Determine the [x, y] coordinate at the center of the cell enclosing the given text.  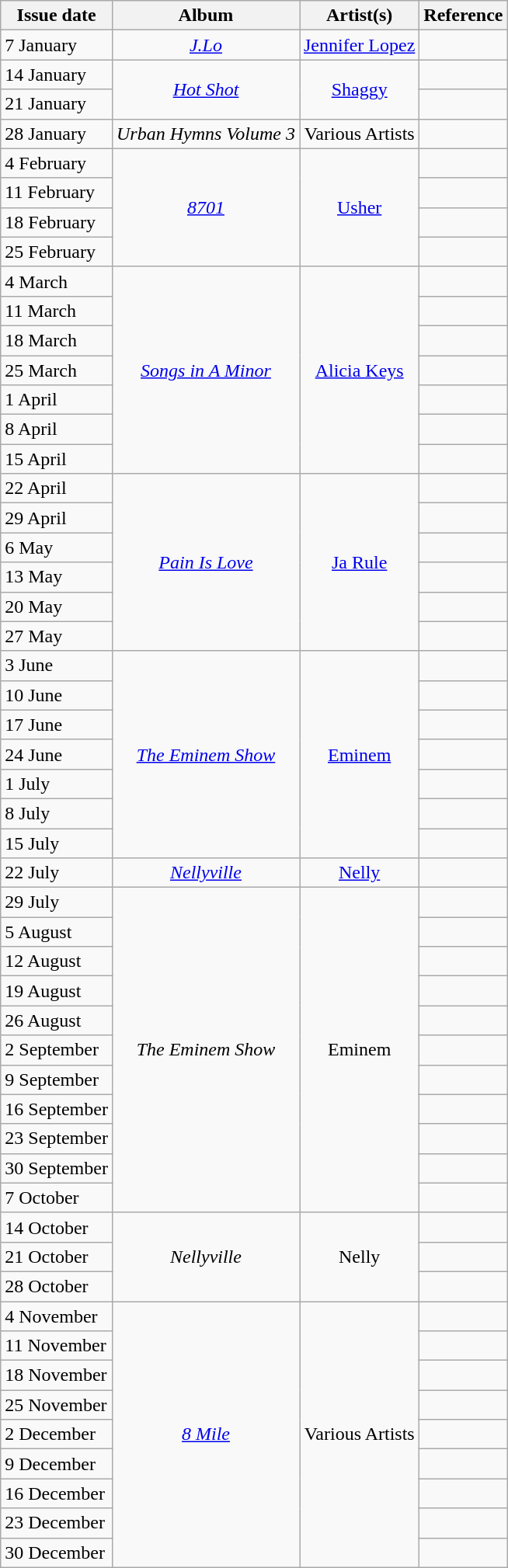
18 February [57, 222]
25 February [57, 252]
Artist(s) [360, 16]
4 February [57, 163]
29 July [57, 902]
Jennifer Lopez [360, 45]
5 August [57, 932]
4 March [57, 281]
21 January [57, 104]
28 January [57, 134]
8701 [205, 207]
4 November [57, 1316]
20 May [57, 607]
13 May [57, 577]
3 June [57, 666]
19 August [57, 991]
24 June [57, 754]
27 May [57, 636]
8 April [57, 429]
Songs in A Minor [205, 370]
9 December [57, 1464]
21 October [57, 1257]
11 March [57, 311]
18 November [57, 1375]
J.Lo [205, 45]
Ja Rule [360, 562]
29 April [57, 518]
28 October [57, 1286]
Album [205, 16]
30 December [57, 1552]
Pain Is Love [205, 562]
30 September [57, 1168]
Reference [463, 16]
11 February [57, 193]
14 January [57, 75]
16 September [57, 1109]
7 October [57, 1198]
11 November [57, 1346]
1 April [57, 400]
Urban Hymns Volume 3 [205, 134]
Usher [360, 207]
14 October [57, 1227]
10 June [57, 695]
25 November [57, 1405]
8 July [57, 813]
7 January [57, 45]
22 July [57, 873]
Issue date [57, 16]
17 June [57, 725]
6 May [57, 548]
2 September [57, 1050]
2 December [57, 1434]
26 August [57, 1020]
15 April [57, 459]
23 September [57, 1139]
1 July [57, 784]
12 August [57, 961]
22 April [57, 488]
Shaggy [360, 89]
Hot Shot [205, 89]
25 March [57, 370]
9 September [57, 1080]
23 December [57, 1523]
15 July [57, 843]
18 March [57, 340]
8 Mile [205, 1435]
16 December [57, 1493]
Alicia Keys [360, 370]
